Determine the (X, Y) coordinate at the center of the cell enclosing the given text.  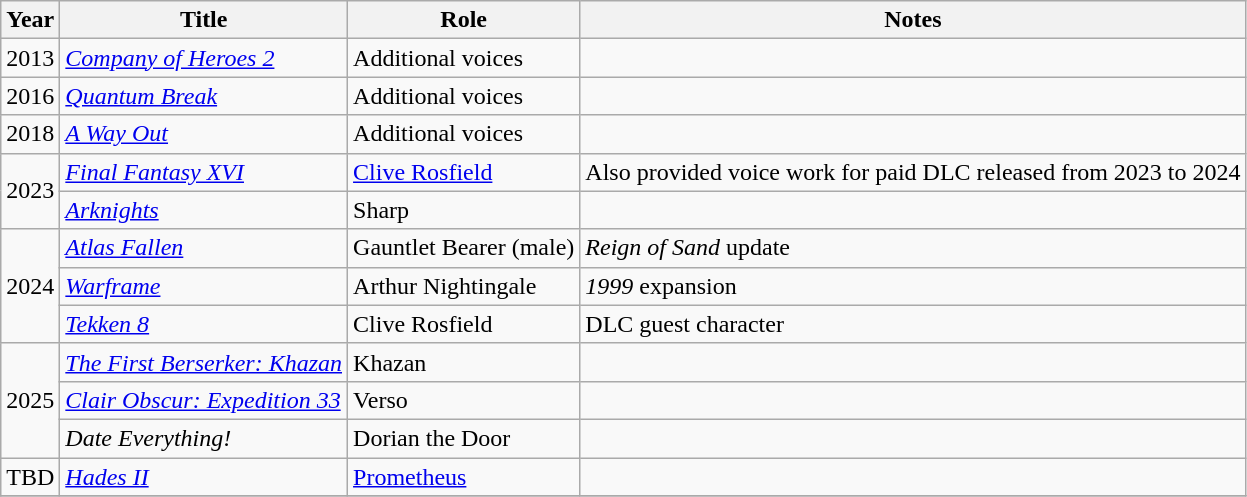
2025 (30, 400)
Date Everything! (204, 438)
A Way Out (204, 134)
TBD (30, 477)
Gauntlet Bearer (male) (464, 248)
Final Fantasy XVI (204, 172)
Tekken 8 (204, 324)
Arknights (204, 210)
Company of Heroes 2 (204, 58)
1999 expansion (913, 286)
Notes (913, 20)
Title (204, 20)
2023 (30, 191)
2016 (30, 96)
Sharp (464, 210)
2024 (30, 286)
Warframe (204, 286)
Quantum Break (204, 96)
Atlas Fallen (204, 248)
Verso (464, 400)
2018 (30, 134)
Year (30, 20)
DLC guest character (913, 324)
The First Berserker: Khazan (204, 362)
Khazan (464, 362)
Arthur Nightingale (464, 286)
Also provided voice work for paid DLC released from 2023 to 2024 (913, 172)
Clair Obscur: Expedition 33 (204, 400)
2013 (30, 58)
Dorian the Door (464, 438)
Hades II (204, 477)
Reign of Sand update (913, 248)
Prometheus (464, 477)
Role (464, 20)
